Return the [x, y] coordinate for the center point of the cell that contains the specified text.  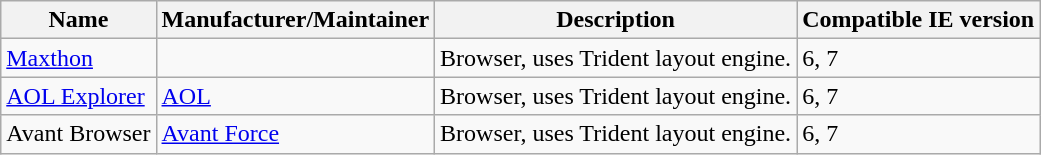
Description [616, 20]
Maxthon [78, 58]
Avant Browser [78, 134]
AOL Explorer [78, 96]
Avant Force [296, 134]
Name [78, 20]
AOL [296, 96]
Compatible IE version [918, 20]
Manufacturer/Maintainer [296, 20]
